Scan for the cell matching the given text and deliver its (x, y) coordinate at center. 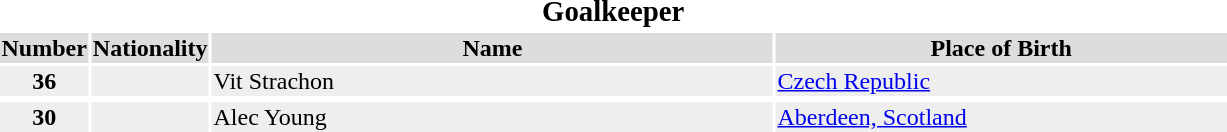
Vit Strachon (492, 81)
Aberdeen, Scotland (1001, 117)
Name (492, 48)
Alec Young (492, 117)
Nationality (150, 48)
Place of Birth (1001, 48)
36 (44, 81)
Czech Republic (1001, 81)
30 (44, 117)
Number (44, 48)
